Search for the cell housing the specified text and yield its [x, y] center coordinate. 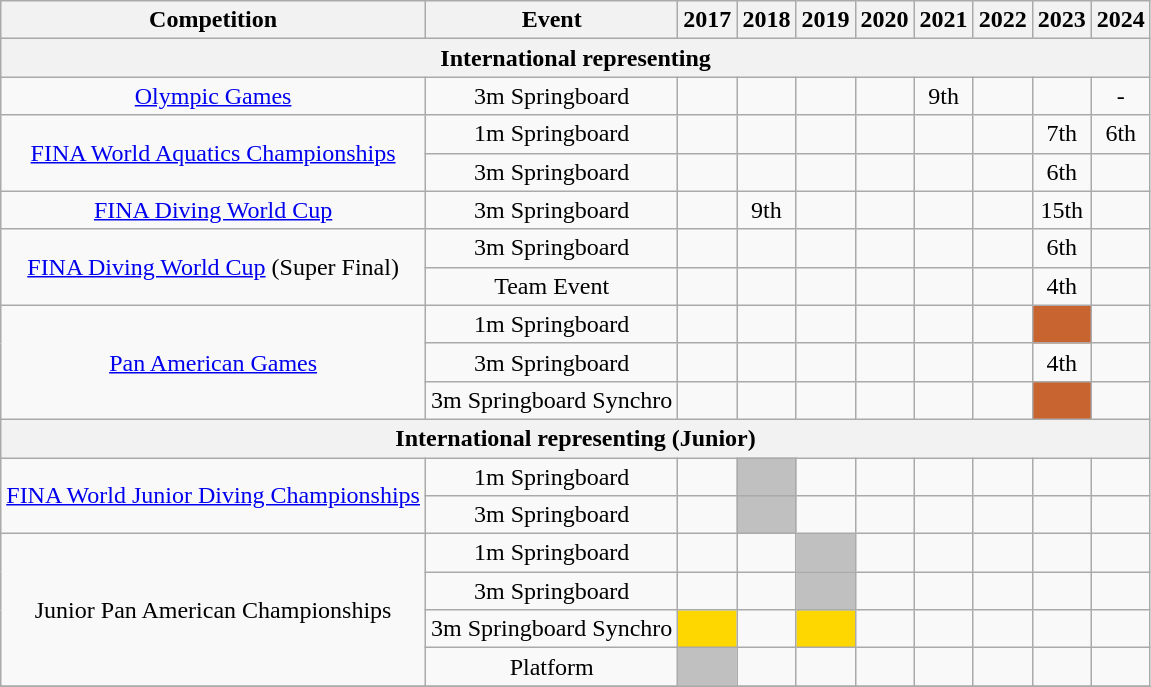
FINA Diving World Cup (Super Final) [214, 267]
2022 [1002, 20]
International representing (Junior) [576, 438]
2023 [1062, 20]
2017 [708, 20]
- [1120, 96]
FINA World Aquatics Championships [214, 153]
2021 [944, 20]
Team Event [551, 286]
Olympic Games [214, 96]
7th [1062, 134]
Junior Pan American Championships [214, 610]
2020 [884, 20]
International representing [576, 58]
15th [1062, 210]
FINA World Junior Diving Championships [214, 496]
Pan American Games [214, 362]
2024 [1120, 20]
2019 [826, 20]
Competition [214, 20]
Platform [551, 667]
2018 [766, 20]
Event [551, 20]
FINA Diving World Cup [214, 210]
